Determine the [x, y] coordinate at the center of the cell enclosing the given text.  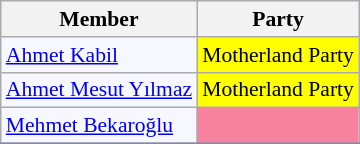
Member [99, 19]
Ahmet Mesut Yılmaz [99, 90]
Mehmet Bekaroğlu [99, 126]
Ahmet Kabil [99, 55]
Party [278, 19]
